For the text-containing cell, return its midpoint in (X, Y) coordinate format. 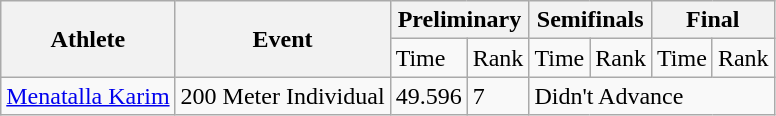
Menatalla Karim (88, 96)
Final (712, 20)
49.596 (428, 96)
Didn't Advance (652, 96)
200 Meter Individual (282, 96)
Athlete (88, 39)
7 (498, 96)
Preliminary (460, 20)
Semifinals (590, 20)
Event (282, 39)
